Determine the (x, y) coordinate at the center of the cell enclosing the given text.  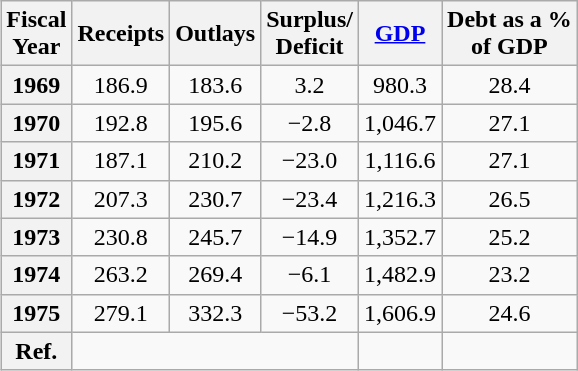
Debt as a %of GDP (510, 34)
Surplus/Deficit (310, 34)
1,606.9 (400, 313)
279.1 (121, 313)
195.6 (216, 123)
1,046.7 (400, 123)
−53.2 (310, 313)
3.2 (310, 85)
Receipts (121, 34)
1,482.9 (400, 275)
1974 (36, 275)
−14.9 (310, 237)
207.3 (121, 199)
−6.1 (310, 275)
28.4 (510, 85)
1970 (36, 123)
210.2 (216, 161)
26.5 (510, 199)
FiscalYear (36, 34)
230.7 (216, 199)
1973 (36, 237)
1,352.7 (400, 237)
Ref. (36, 351)
1,116.6 (400, 161)
187.1 (121, 161)
1972 (36, 199)
1,216.3 (400, 199)
Outlays (216, 34)
−23.4 (310, 199)
1971 (36, 161)
GDP (400, 34)
332.3 (216, 313)
−2.8 (310, 123)
1975 (36, 313)
245.7 (216, 237)
980.3 (400, 85)
269.4 (216, 275)
263.2 (121, 275)
230.8 (121, 237)
192.8 (121, 123)
23.2 (510, 275)
25.2 (510, 237)
1969 (36, 85)
186.9 (121, 85)
24.6 (510, 313)
183.6 (216, 85)
−23.0 (310, 161)
